Output the [X, Y] coordinate of the center of the cell containing the given text.  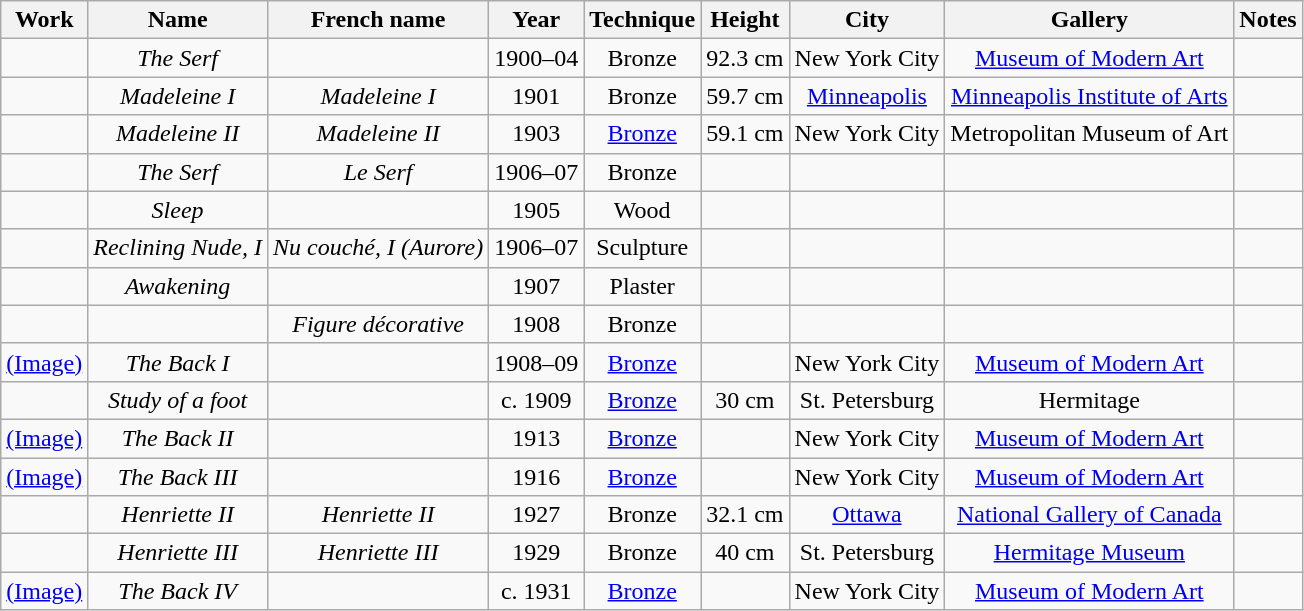
1929 [536, 553]
The Back II [178, 438]
1927 [536, 515]
Study of a foot [178, 400]
1916 [536, 477]
Nu couché, I (Aurore) [378, 248]
Hermitage Museum [1090, 553]
Reclining Nude, I [178, 248]
c. 1931 [536, 591]
92.3 cm [745, 58]
The Back III [178, 477]
1903 [536, 134]
Technique [642, 20]
Minneapolis Institute of Arts [1090, 96]
French name [378, 20]
Sculpture [642, 248]
32.1 cm [745, 515]
Awakening [178, 286]
c. 1909 [536, 400]
Wood [642, 210]
Notes [1268, 20]
Le Serf [378, 172]
Work [44, 20]
Name [178, 20]
Year [536, 20]
Gallery [1090, 20]
1908–09 [536, 362]
30 cm [745, 400]
1913 [536, 438]
Figure décorative [378, 324]
59.7 cm [745, 96]
The Back I [178, 362]
Height [745, 20]
1907 [536, 286]
1901 [536, 96]
The Back IV [178, 591]
59.1 cm [745, 134]
40 cm [745, 553]
1900–04 [536, 58]
Hermitage [1090, 400]
Plaster [642, 286]
Sleep [178, 210]
City [867, 20]
1908 [536, 324]
Minneapolis [867, 96]
1905 [536, 210]
Metropolitan Museum of Art [1090, 134]
Ottawa [867, 515]
National Gallery of Canada [1090, 515]
